Identify which cell holds the provided text, then report its [x, y] central coordinate. 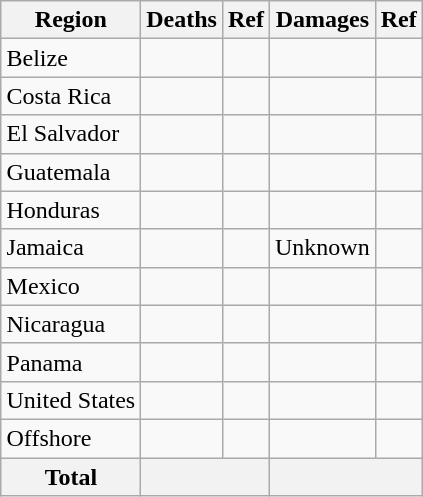
Region [71, 20]
Damages [322, 20]
Offshore [71, 438]
Guatemala [71, 172]
Jamaica [71, 248]
Total [71, 477]
Mexico [71, 286]
Unknown [322, 248]
United States [71, 400]
El Salvador [71, 134]
Panama [71, 362]
Costa Rica [71, 96]
Deaths [182, 20]
Belize [71, 58]
Nicaragua [71, 324]
Honduras [71, 210]
